Extract the (X, Y) coordinate from the center of the cell holding the provided text.  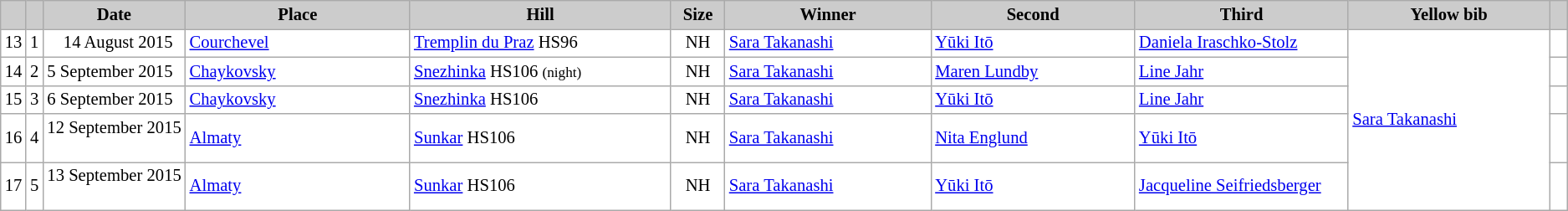
15 (13, 100)
Winner (828, 14)
5 September 2015 (114, 71)
14 August 2015 (114, 43)
13 (13, 43)
4 (34, 138)
Yellow bib (1448, 14)
16 (13, 138)
Tremplin du Praz HS96 (540, 43)
12 September 2015 (114, 138)
3 (34, 100)
Snezhinka HS106 (540, 100)
Maren Lundby (1033, 71)
Hill (540, 14)
Snezhinka HS106 (night) (540, 71)
2 (34, 71)
Daniela Iraschko-Stolz (1241, 43)
Nita Englund (1033, 138)
5 (34, 186)
14 (13, 71)
Size (697, 14)
6 September 2015 (114, 100)
17 (13, 186)
1 (34, 43)
Courchevel (298, 43)
Place (298, 14)
Second (1033, 14)
13 September 2015 (114, 186)
Jacqueline Seifriedsberger (1241, 186)
Third (1241, 14)
Date (114, 14)
